Identify which cell holds the provided text, then report its [x, y] central coordinate. 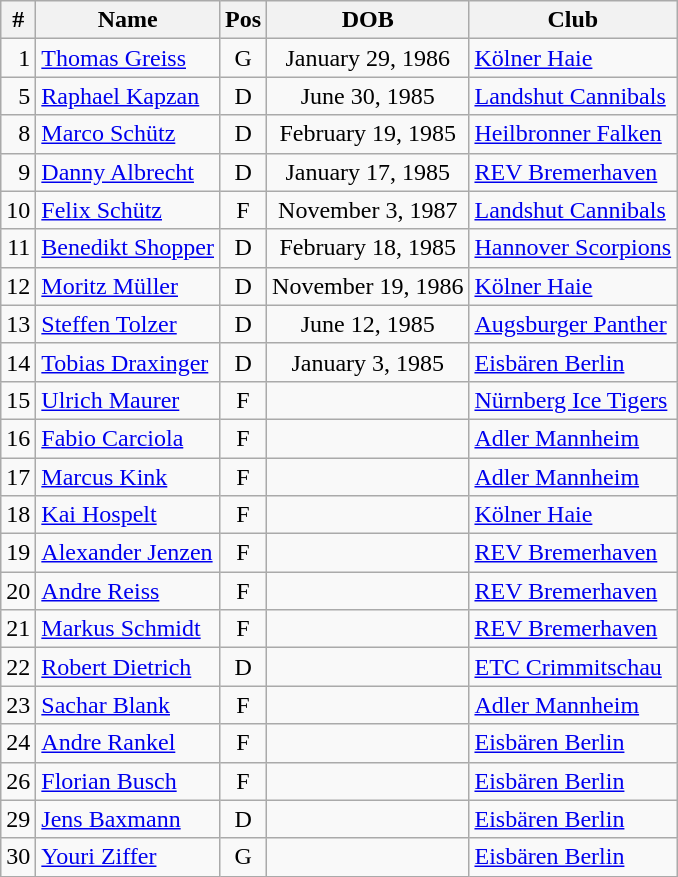
14 [18, 362]
Hannover Scorpions [573, 248]
Danny Albrecht [128, 172]
Felix Schütz [128, 210]
8 [18, 134]
Fabio Carciola [128, 438]
19 [18, 553]
Augsburger Panther [573, 324]
Moritz Müller [128, 286]
23 [18, 705]
January 17, 1985 [368, 172]
12 [18, 286]
9 [18, 172]
Jens Baxmann [128, 819]
Steffen Tolzer [128, 324]
Marcus Kink [128, 477]
January 29, 1986 [368, 58]
17 [18, 477]
15 [18, 400]
Markus Schmidt [128, 629]
Nürnberg Ice Tigers [573, 400]
Youri Ziffer [128, 857]
Pos [244, 20]
30 [18, 857]
Raphael Kapzan [128, 96]
Andre Reiss [128, 591]
24 [18, 743]
Club [573, 20]
11 [18, 248]
Ulrich Maurer [128, 400]
February 19, 1985 [368, 134]
Marco Schütz [128, 134]
# [18, 20]
June 30, 1985 [368, 96]
26 [18, 781]
13 [18, 324]
Thomas Greiss [128, 58]
18 [18, 515]
20 [18, 591]
Tobias Draxinger [128, 362]
Florian Busch [128, 781]
DOB [368, 20]
Name [128, 20]
Alexander Jenzen [128, 553]
22 [18, 667]
21 [18, 629]
Benedikt Shopper [128, 248]
Andre Rankel [128, 743]
Kai Hospelt [128, 515]
June 12, 1985 [368, 324]
November 19, 1986 [368, 286]
November 3, 1987 [368, 210]
16 [18, 438]
10 [18, 210]
Heilbronner Falken [573, 134]
February 18, 1985 [368, 248]
1 [18, 58]
January 3, 1985 [368, 362]
Robert Dietrich [128, 667]
29 [18, 819]
Sachar Blank [128, 705]
ETC Crimmitschau [573, 667]
5 [18, 96]
